From the cell containing the given text, extract its center point as (X, Y) coordinate. 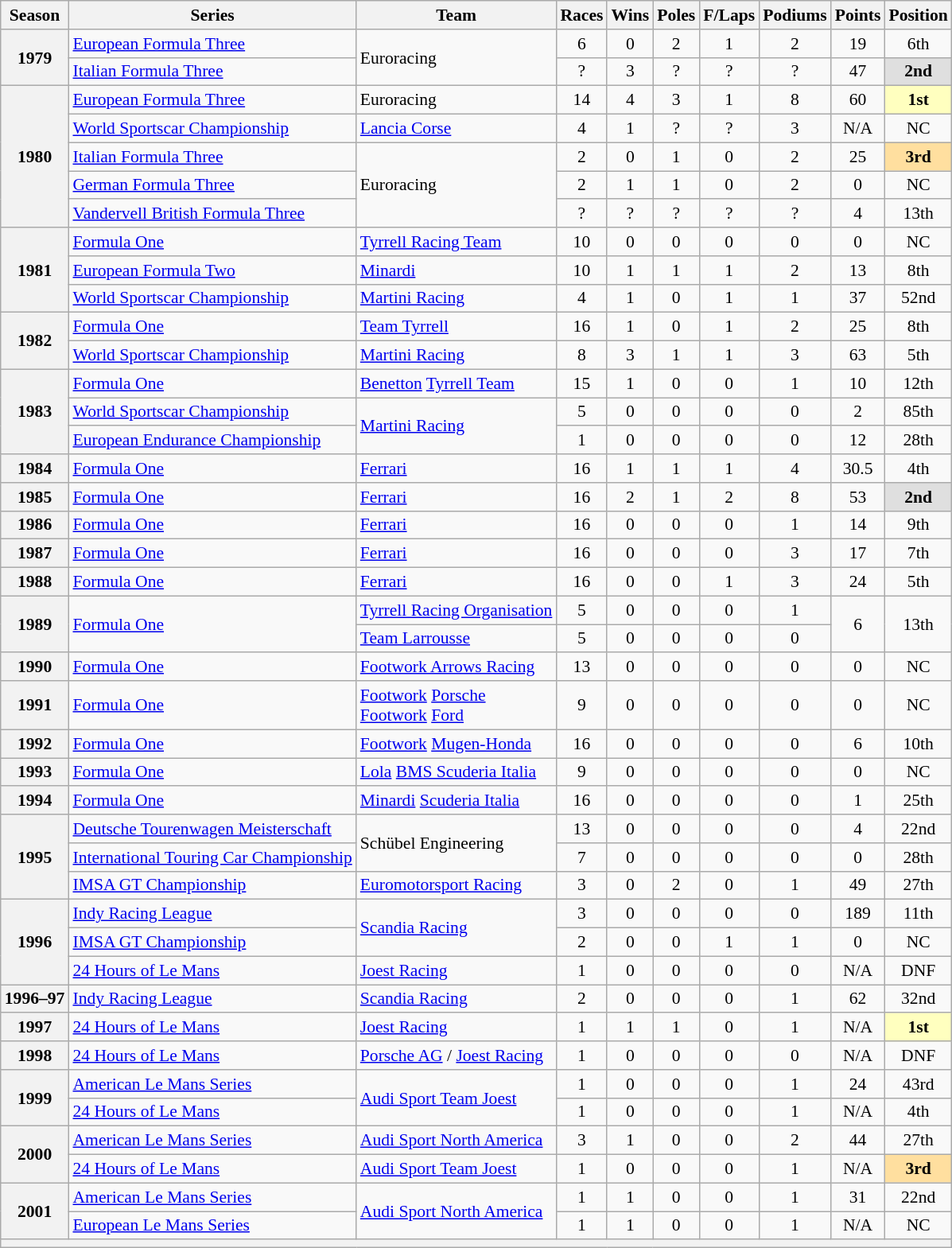
7th (918, 554)
17 (858, 554)
1990 (35, 667)
1998 (35, 1056)
Season (35, 15)
1989 (35, 624)
1982 (35, 340)
31 (858, 1197)
1981 (35, 270)
European Endurance Championship (212, 441)
1983 (35, 412)
1984 (35, 468)
25th (918, 801)
Tyrrell Racing Team (457, 242)
Footwork Arrows Racing (457, 667)
European Le Mans Series (212, 1226)
1988 (35, 582)
1993 (35, 772)
1987 (35, 554)
60 (858, 100)
Series (212, 15)
German Formula Three (212, 185)
1986 (35, 525)
European Formula Two (212, 270)
12 (858, 441)
Lola BMS Scuderia Italia (457, 772)
Footwork PorscheFootwork Ford (457, 705)
6th (918, 44)
1992 (35, 744)
Benetton Tyrrell Team (457, 383)
1996–97 (35, 999)
Porsche AG / Joest Racing (457, 1056)
30.5 (858, 468)
19 (858, 44)
49 (858, 885)
10th (918, 744)
Team Tyrrell (457, 327)
1991 (35, 705)
Position (918, 15)
1995 (35, 857)
Races (581, 15)
F/Laps (729, 15)
12th (918, 383)
Points (858, 15)
52nd (918, 298)
1996 (35, 942)
Lancia Corse (457, 129)
43rd (918, 1084)
Team Larrousse (457, 639)
1985 (35, 497)
44 (858, 1141)
189 (858, 914)
Wins (630, 15)
32nd (918, 999)
2000 (35, 1155)
Tyrrell Racing Organisation (457, 610)
37 (858, 298)
Schübel Engineering (457, 843)
Deutsche Tourenwagen Meisterschaft (212, 829)
1994 (35, 801)
Minardi Scuderia Italia (457, 801)
7 (581, 857)
9th (918, 525)
63 (858, 356)
62 (858, 999)
International Touring Car Championship (212, 857)
47 (858, 72)
11th (918, 914)
15 (581, 383)
Minardi (457, 270)
Euromotorsport Racing (457, 885)
1997 (35, 1028)
1999 (35, 1098)
1980 (35, 157)
Podiums (795, 15)
Vandervell British Formula Three (212, 214)
1979 (35, 57)
85th (918, 412)
Poles (676, 15)
Team (457, 15)
53 (858, 497)
2001 (35, 1211)
Footwork Mugen-Honda (457, 744)
